Extract the [X, Y] coordinate from the center of the cell holding the provided text.  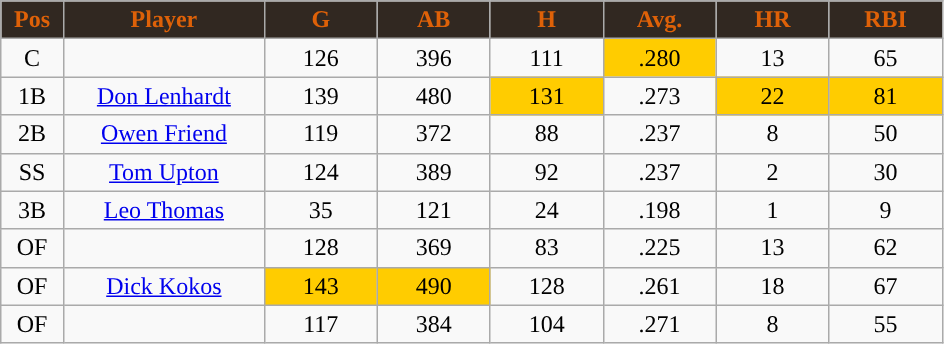
35 [320, 210]
24 [546, 210]
Owen Friend [164, 134]
111 [546, 58]
50 [886, 134]
119 [320, 134]
.273 [660, 96]
Dick Kokos [164, 286]
480 [434, 96]
22 [772, 96]
131 [546, 96]
C [32, 58]
2B [32, 134]
Leo Thomas [164, 210]
.271 [660, 324]
1B [32, 96]
.225 [660, 248]
126 [320, 58]
2 [772, 172]
490 [434, 286]
67 [886, 286]
55 [886, 324]
G [320, 20]
143 [320, 286]
62 [886, 248]
65 [886, 58]
81 [886, 96]
AB [434, 20]
384 [434, 324]
Tom Upton [164, 172]
18 [772, 286]
Pos [32, 20]
HR [772, 20]
124 [320, 172]
117 [320, 324]
83 [546, 248]
396 [434, 58]
Player [164, 20]
88 [546, 134]
RBI [886, 20]
139 [320, 96]
1 [772, 210]
H [546, 20]
.261 [660, 286]
92 [546, 172]
389 [434, 172]
121 [434, 210]
Avg. [660, 20]
9 [886, 210]
104 [546, 324]
3B [32, 210]
SS [32, 172]
369 [434, 248]
.198 [660, 210]
372 [434, 134]
Don Lenhardt [164, 96]
.280 [660, 58]
30 [886, 172]
